Return the (X, Y) coordinate for the center point of the cell that contains the specified text.  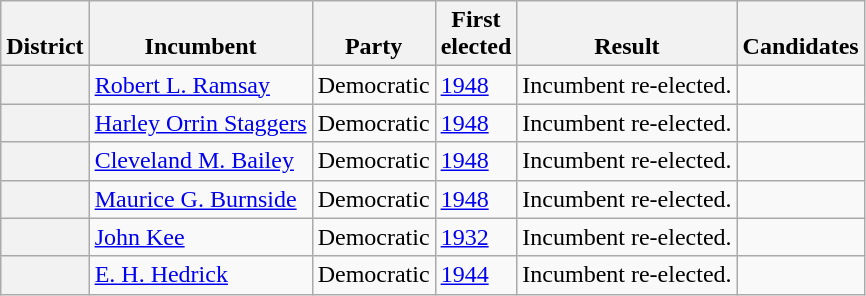
Maurice G. Burnside (200, 199)
Firstelected (476, 34)
Cleveland M. Bailey (200, 161)
John Kee (200, 237)
Robert L. Ramsay (200, 85)
Result (627, 34)
E. H. Hedrick (200, 275)
Candidates (800, 34)
Harley Orrin Staggers (200, 123)
Incumbent (200, 34)
1932 (476, 237)
Party (374, 34)
District (45, 34)
1944 (476, 275)
